Provide the (X, Y) coordinate of the cell's center where the given text is located.  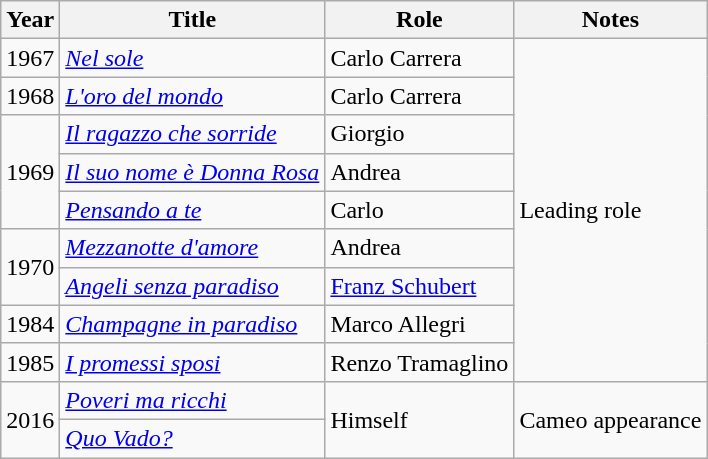
1968 (30, 96)
I promessi sposi (192, 362)
Champagne in paradiso (192, 324)
1984 (30, 324)
Leading role (610, 210)
1967 (30, 58)
Angeli senza paradiso (192, 286)
Quo Vado? (192, 438)
2016 (30, 419)
Pensando a te (192, 210)
Mezzanotte d'amore (192, 248)
Notes (610, 20)
Cameo appearance (610, 419)
Title (192, 20)
Il ragazzo che sorride (192, 134)
Role (420, 20)
1985 (30, 362)
Carlo (420, 210)
L'oro del mondo (192, 96)
Nel sole (192, 58)
Poveri ma ricchi (192, 400)
Giorgio (420, 134)
Renzo Tramaglino (420, 362)
Il suo nome è Donna Rosa (192, 172)
Himself (420, 419)
Franz Schubert (420, 286)
Marco Allegri (420, 324)
1970 (30, 267)
1969 (30, 172)
Year (30, 20)
